Find where the given text appears and provide that cell's center as [x, y] coordinate. 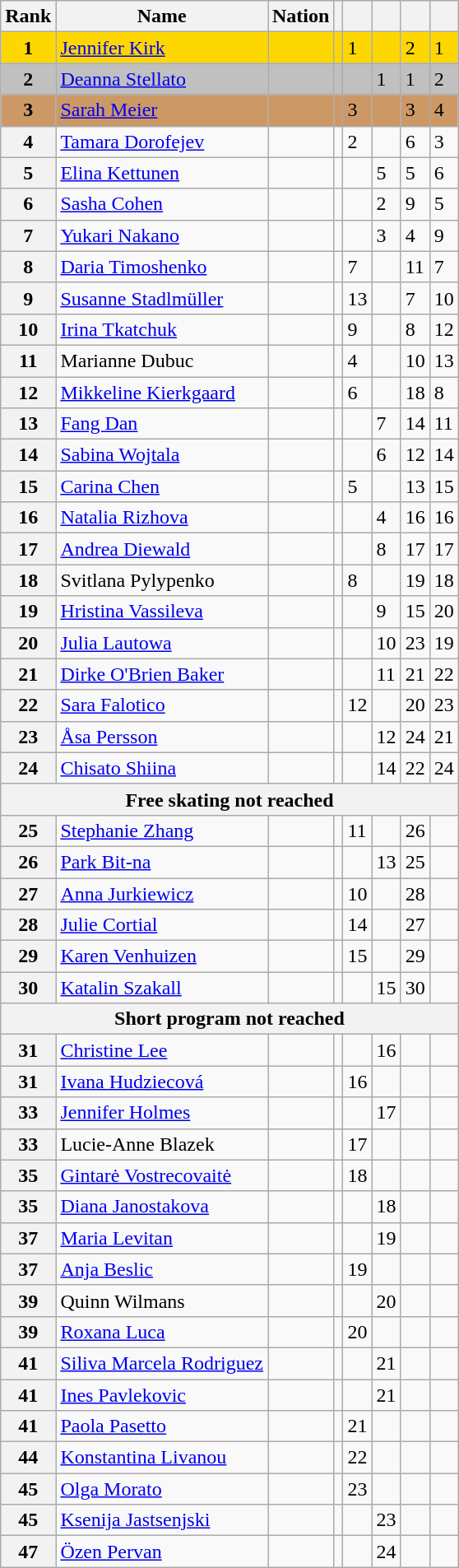
Özen Pervan [162, 1552]
Olga Morato [162, 1489]
Mikkeline Kierkgaard [162, 393]
Julia Lautowa [162, 643]
Sabina Wojtala [162, 455]
Svitlana Pylypenko [162, 580]
Sasha Cohen [162, 204]
Ksenija Jastsenjski [162, 1520]
Tamara Dorofejev [162, 142]
Marianne Dubuc [162, 361]
Quinn Wilmans [162, 1300]
Ivana Hudziecová [162, 1082]
Yukari Nakano [162, 235]
Gintarė Vostrecovaitė [162, 1175]
Jennifer Kirk [162, 48]
Hristina Vassileva [162, 612]
Fang Dan [162, 424]
Nation [301, 16]
Ines Pavlekovic [162, 1395]
Susanne Stadlmüller [162, 298]
Free skating not reached [229, 799]
Deanna Stellato [162, 79]
Jennifer Holmes [162, 1113]
Åsa Persson [162, 737]
Siliva Marcela Rodriguez [162, 1363]
Maria Levitan [162, 1238]
Chisato Shiina [162, 768]
Roxana Luca [162, 1332]
Elina Kettunen [162, 173]
Anja Beslic [162, 1269]
Christine Lee [162, 1050]
Park Bit-na [162, 862]
Karen Venhuizen [162, 956]
Julie Cortial [162, 925]
Sarah Meier [162, 110]
Andrea Diewald [162, 549]
44 [28, 1458]
Anna Jurkiewicz [162, 893]
Short program not reached [229, 1019]
Sara Falotico [162, 705]
Katalin Szakall [162, 988]
Dirke O'Brien Baker [162, 674]
Stephanie Zhang [162, 831]
Irina Tkatchuk [162, 329]
Lucie-Anne Blazek [162, 1144]
Natalia Rizhova [162, 518]
47 [28, 1552]
Carina Chen [162, 486]
Diana Janostakova [162, 1207]
Konstantina Livanou [162, 1458]
Name [162, 16]
Rank [28, 16]
Paola Pasetto [162, 1426]
Daria Timoshenko [162, 267]
